Provide the [x, y] coordinate of the cell's center where the given text is located.  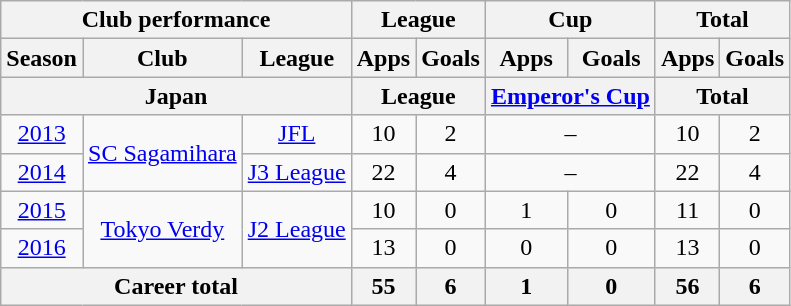
56 [687, 286]
Career total [176, 286]
Emperor's Cup [570, 96]
Japan [176, 96]
2015 [42, 210]
2016 [42, 248]
Club performance [176, 20]
SC Sagamihara [162, 153]
Club [162, 58]
Tokyo Verdy [162, 229]
Cup [570, 20]
J2 League [296, 229]
2013 [42, 134]
JFL [296, 134]
11 [687, 210]
55 [383, 286]
J3 League [296, 172]
2014 [42, 172]
Season [42, 58]
